Extract the [X, Y] coordinate from the center of the cell holding the provided text.  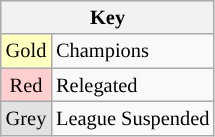
Grey [26, 118]
Key [108, 17]
Red [26, 85]
Gold [26, 51]
Relegated [132, 85]
Champions [132, 51]
League Suspended [132, 118]
